Locate the cell with the specified text and output its (x, y) center coordinate. 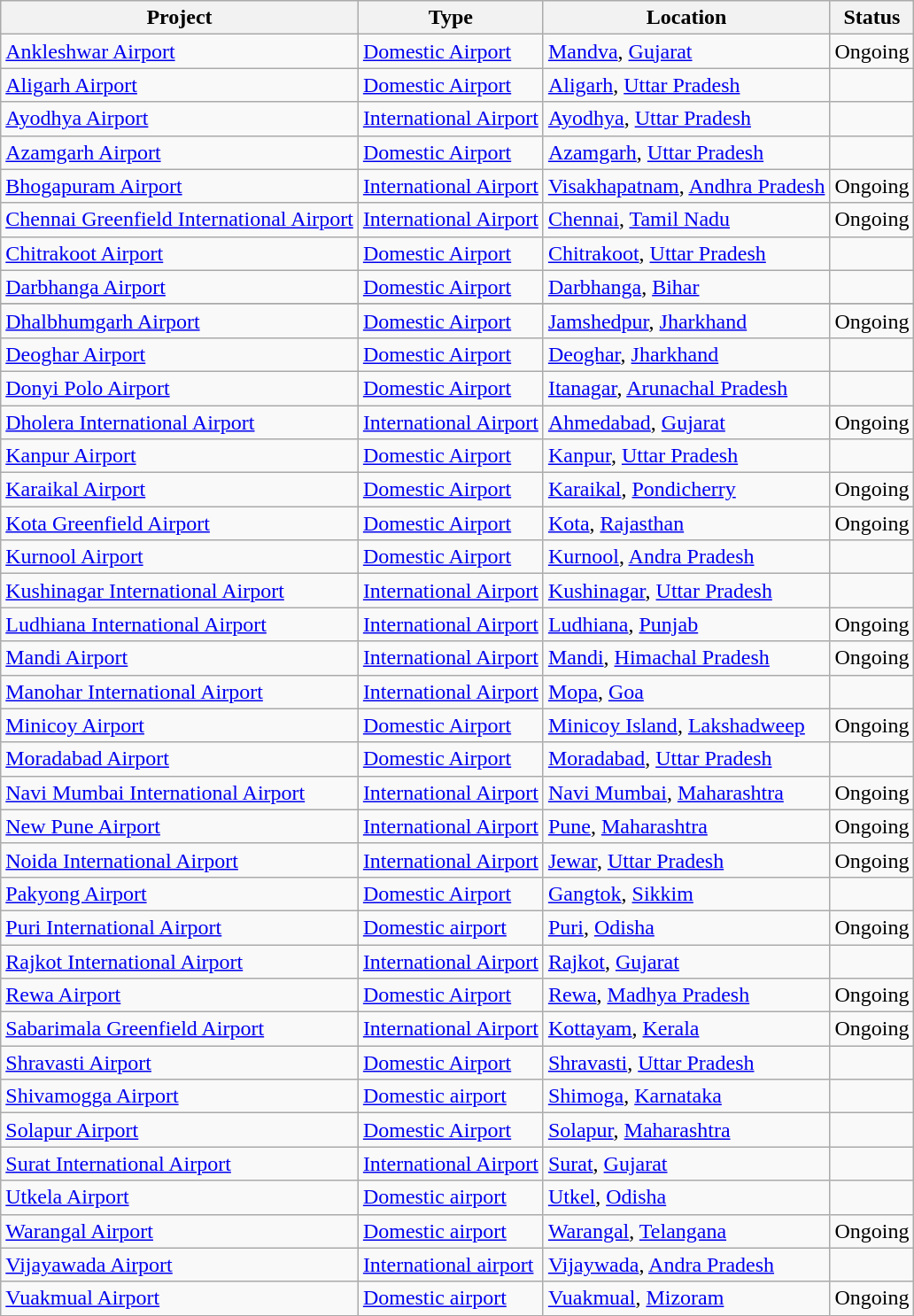
Surat, Gujarat (686, 1164)
Mandva, Gujarat (686, 51)
Kottayam, Kerala (686, 1029)
New Pune Airport (180, 826)
Kushinagar, Uttar Pradesh (686, 591)
Shravasti Airport (180, 1063)
Warangal, Telangana (686, 1231)
Warangal Airport (180, 1231)
Pune, Maharashtra (686, 826)
Donyi Polo Airport (180, 388)
Mandi, Himachal Pradesh (686, 658)
Bhogapuram Airport (180, 186)
Azamgarh, Uttar Pradesh (686, 152)
Shimoga, Karnataka (686, 1096)
Location (686, 18)
Dholera International Airport (180, 422)
Mopa, Goa (686, 692)
Solapur, Maharashtra (686, 1130)
Status (871, 18)
Kurnool, Andra Pradesh (686, 557)
Chennai Greenfield International Airport (180, 220)
Vuakmual, Mizoram (686, 1298)
Puri International Airport (180, 927)
Moradabad, Uttar Pradesh (686, 759)
Rajkot, Gujarat (686, 961)
Kanpur, Uttar Pradesh (686, 456)
Darbhanga Airport (180, 287)
Type (450, 18)
Vijaywada, Andra Pradesh (686, 1265)
Ludhiana International Airport (180, 624)
Kushinagar International Airport (180, 591)
Visakhapatnam, Andhra Pradesh (686, 186)
Utkela Airport (180, 1197)
Vijayawada Airport (180, 1265)
Moradabad Airport (180, 759)
Ludhiana, Punjab (686, 624)
Noida International Airport (180, 860)
Karaikal Airport (180, 490)
Chitrakoot, Uttar Pradesh (686, 253)
Ankleshwar Airport (180, 51)
Ayodhya, Uttar Pradesh (686, 119)
Aligarh, Uttar Pradesh (686, 85)
Mandi Airport (180, 658)
Kanpur Airport (180, 456)
Karaikal, Pondicherry (686, 490)
Kota Greenfield Airport (180, 523)
Solapur Airport (180, 1130)
Project (180, 18)
Ahmedabad, Gujarat (686, 422)
Kota, Rajasthan (686, 523)
Utkel, Odisha (686, 1197)
Sabarimala Greenfield Airport (180, 1029)
International airport (450, 1265)
Jewar, Uttar Pradesh (686, 860)
Dhalbhumgarh Airport (180, 321)
Ayodhya Airport (180, 119)
Jamshedpur, Jharkhand (686, 321)
Minicoy Island, Lakshadweep (686, 725)
Shivamogga Airport (180, 1096)
Deoghar Airport (180, 354)
Rajkot International Airport (180, 961)
Minicoy Airport (180, 725)
Gangtok, Sikkim (686, 894)
Shravasti, Uttar Pradesh (686, 1063)
Surat International Airport (180, 1164)
Darbhanga, Bihar (686, 287)
Chitrakoot Airport (180, 253)
Rewa Airport (180, 995)
Vuakmual Airport (180, 1298)
Chennai, Tamil Nadu (686, 220)
Navi Mumbai, Maharashtra (686, 793)
Manohar International Airport (180, 692)
Puri, Odisha (686, 927)
Kurnool Airport (180, 557)
Azamgarh Airport (180, 152)
Aligarh Airport (180, 85)
Itanagar, Arunachal Pradesh (686, 388)
Deoghar, Jharkhand (686, 354)
Pakyong Airport (180, 894)
Navi Mumbai International Airport (180, 793)
Rewa, Madhya Pradesh (686, 995)
